For the text-containing cell, return its midpoint in [x, y] coordinate format. 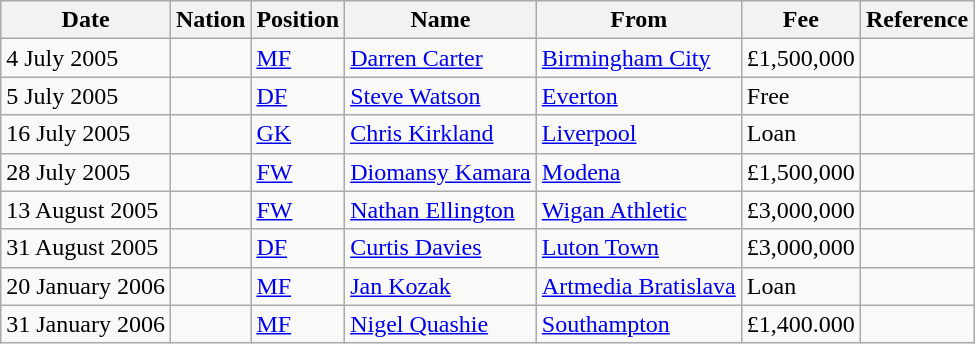
Steve Watson [441, 96]
Curtis Davies [441, 248]
Reference [916, 20]
Nigel Quashie [441, 324]
Wigan Athletic [638, 210]
Name [441, 20]
Liverpool [638, 134]
Fee [800, 20]
28 July 2005 [86, 172]
From [638, 20]
Diomansy Kamara [441, 172]
31 August 2005 [86, 248]
Nation [210, 20]
GK [298, 134]
Modena [638, 172]
Jan Kozak [441, 286]
Artmedia Bratislava [638, 286]
Nathan Ellington [441, 210]
Date [86, 20]
Position [298, 20]
4 July 2005 [86, 58]
5 July 2005 [86, 96]
Free [800, 96]
Chris Kirkland [441, 134]
Everton [638, 96]
£1,400.000 [800, 324]
20 January 2006 [86, 286]
13 August 2005 [86, 210]
31 January 2006 [86, 324]
16 July 2005 [86, 134]
Southampton [638, 324]
Birmingham City [638, 58]
Luton Town [638, 248]
Darren Carter [441, 58]
